Output the (X, Y) coordinate of the center of the cell containing the given text.  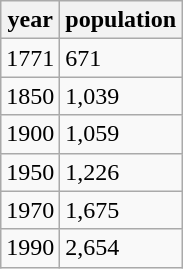
population (121, 20)
1,059 (121, 134)
671 (121, 58)
1970 (30, 210)
1950 (30, 172)
1,039 (121, 96)
1900 (30, 134)
1,675 (121, 210)
1990 (30, 248)
1,226 (121, 172)
year (30, 20)
2,654 (121, 248)
1850 (30, 96)
1771 (30, 58)
